For the text-containing cell, return its midpoint in (x, y) coordinate format. 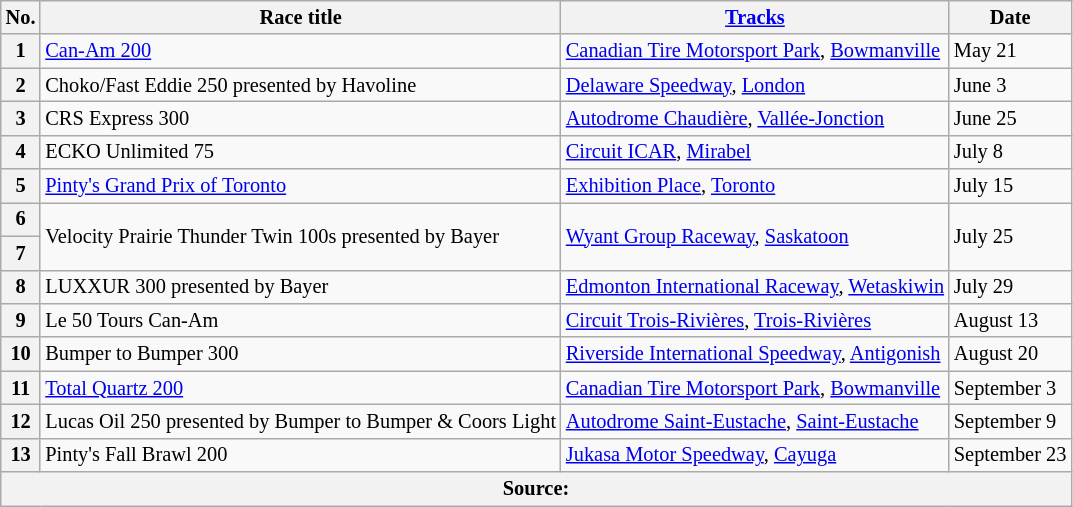
11 (21, 388)
August 20 (1010, 354)
Velocity Prairie Thunder Twin 100s presented by Bayer (300, 236)
Autodrome Saint-Eustache, Saint-Eustache (755, 421)
Tracks (755, 17)
Can-Am 200 (300, 51)
2 (21, 85)
12 (21, 421)
6 (21, 219)
No. (21, 17)
Edmonton International Raceway, Wetaskiwin (755, 287)
Pinty's Fall Brawl 200 (300, 455)
July 15 (1010, 186)
Exhibition Place, Toronto (755, 186)
Jukasa Motor Speedway, Cayuga (755, 455)
10 (21, 354)
July 8 (1010, 152)
June 25 (1010, 118)
Total Quartz 200 (300, 388)
Lucas Oil 250 presented by Bumper to Bumper & Coors Light (300, 421)
May 21 (1010, 51)
September 9 (1010, 421)
Bumper to Bumper 300 (300, 354)
June 3 (1010, 85)
Source: (536, 489)
Wyant Group Raceway, Saskatoon (755, 236)
4 (21, 152)
Pinty's Grand Prix of Toronto (300, 186)
September 3 (1010, 388)
Race title (300, 17)
3 (21, 118)
September 23 (1010, 455)
5 (21, 186)
Circuit Trois-Rivières, Trois-Rivières (755, 320)
Circuit ICAR, Mirabel (755, 152)
Delaware Speedway, London (755, 85)
13 (21, 455)
Date (1010, 17)
9 (21, 320)
July 29 (1010, 287)
LUXXUR 300 presented by Bayer (300, 287)
7 (21, 253)
Le 50 Tours Can-Am (300, 320)
Choko/Fast Eddie 250 presented by Havoline (300, 85)
Riverside International Speedway, Antigonish (755, 354)
ECKO Unlimited 75 (300, 152)
8 (21, 287)
CRS Express 300 (300, 118)
1 (21, 51)
Autodrome Chaudière, Vallée-Jonction (755, 118)
August 13 (1010, 320)
July 25 (1010, 236)
